Output the [x, y] coordinate of the center of the cell containing the given text.  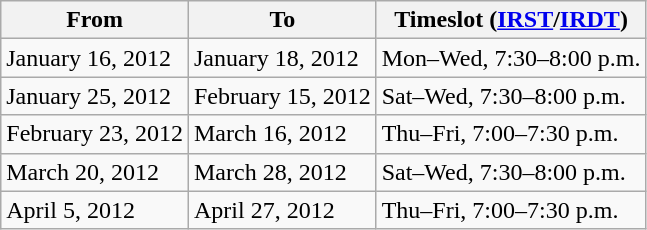
March 20, 2012 [95, 172]
April 27, 2012 [282, 210]
January 16, 2012 [95, 58]
Timeslot (IRST/IRDT) [511, 20]
March 16, 2012 [282, 134]
January 25, 2012 [95, 96]
February 23, 2012 [95, 134]
From [95, 20]
January 18, 2012 [282, 58]
March 28, 2012 [282, 172]
April 5, 2012 [95, 210]
February 15, 2012 [282, 96]
Mon–Wed, 7:30–8:00 p.m. [511, 58]
To [282, 20]
